Return (X, Y) of the center of cell containing provided text 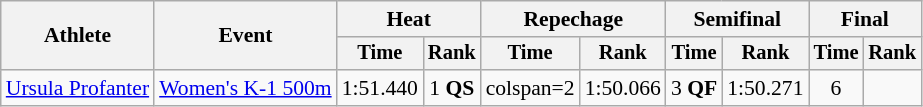
Women's K-1 500m (246, 88)
colspan=2 (530, 88)
Repechage (574, 19)
Ursula Profanter (78, 88)
3 QF (694, 88)
Event (246, 36)
1:51.440 (380, 88)
6 (836, 88)
Athlete (78, 36)
1 QS (452, 88)
1:50.066 (623, 88)
Heat (409, 19)
1:50.271 (765, 88)
Semifinal (738, 19)
Final (865, 19)
